Pinpoint the cell where the given text exists, returning its (X, Y) midpoint coordinate. 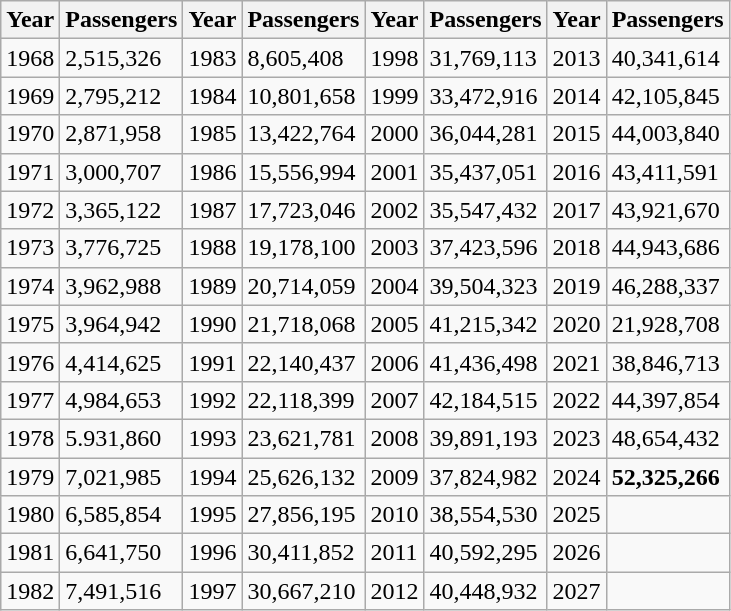
48,654,432 (668, 438)
2,795,212 (122, 96)
46,288,337 (668, 286)
1976 (30, 362)
33,472,916 (486, 96)
1980 (30, 515)
1988 (212, 248)
40,448,932 (486, 591)
2018 (576, 248)
2004 (394, 286)
22,140,437 (304, 362)
31,769,113 (486, 58)
2,515,326 (122, 58)
3,776,725 (122, 248)
1973 (30, 248)
1990 (212, 324)
2024 (576, 477)
2001 (394, 172)
52,325,266 (668, 477)
44,003,840 (668, 134)
1986 (212, 172)
1987 (212, 210)
20,714,059 (304, 286)
44,943,686 (668, 248)
1974 (30, 286)
2023 (576, 438)
1996 (212, 553)
15,556,994 (304, 172)
2016 (576, 172)
40,592,295 (486, 553)
1978 (30, 438)
10,801,658 (304, 96)
1994 (212, 477)
1985 (212, 134)
2009 (394, 477)
3,365,122 (122, 210)
1969 (30, 96)
30,411,852 (304, 553)
44,397,854 (668, 400)
43,411,591 (668, 172)
1982 (30, 591)
13,422,764 (304, 134)
7,021,985 (122, 477)
22,118,399 (304, 400)
2010 (394, 515)
2014 (576, 96)
5.931,860 (122, 438)
1981 (30, 553)
38,846,713 (668, 362)
2019 (576, 286)
2006 (394, 362)
2007 (394, 400)
2021 (576, 362)
30,667,210 (304, 591)
42,184,515 (486, 400)
17,723,046 (304, 210)
43,921,670 (668, 210)
35,547,432 (486, 210)
2,871,958 (122, 134)
2003 (394, 248)
1992 (212, 400)
1983 (212, 58)
25,626,132 (304, 477)
1968 (30, 58)
2025 (576, 515)
2012 (394, 591)
3,000,707 (122, 172)
1998 (394, 58)
2008 (394, 438)
38,554,530 (486, 515)
3,964,942 (122, 324)
1993 (212, 438)
37,824,982 (486, 477)
1975 (30, 324)
21,718,068 (304, 324)
1977 (30, 400)
3,962,988 (122, 286)
2017 (576, 210)
36,044,281 (486, 134)
27,856,195 (304, 515)
7,491,516 (122, 591)
8,605,408 (304, 58)
42,105,845 (668, 96)
23,621,781 (304, 438)
2027 (576, 591)
1999 (394, 96)
2026 (576, 553)
1971 (30, 172)
40,341,614 (668, 58)
2020 (576, 324)
1984 (212, 96)
2002 (394, 210)
1991 (212, 362)
21,928,708 (668, 324)
35,437,051 (486, 172)
4,414,625 (122, 362)
1989 (212, 286)
2000 (394, 134)
1972 (30, 210)
2015 (576, 134)
39,891,193 (486, 438)
2005 (394, 324)
6,585,854 (122, 515)
19,178,100 (304, 248)
4,984,653 (122, 400)
39,504,323 (486, 286)
1995 (212, 515)
37,423,596 (486, 248)
2011 (394, 553)
6,641,750 (122, 553)
2022 (576, 400)
41,215,342 (486, 324)
2013 (576, 58)
1970 (30, 134)
1979 (30, 477)
1997 (212, 591)
41,436,498 (486, 362)
